Locate the cell with the specified text and output its (x, y) center coordinate. 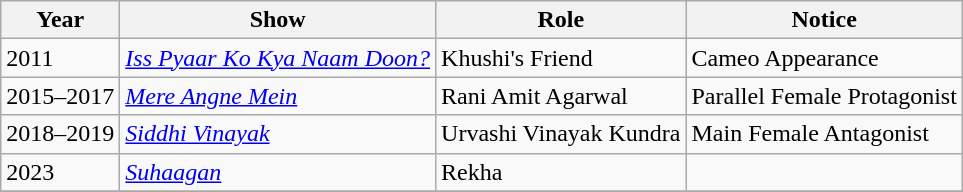
Mere Angne Mein (278, 96)
Rani Amit Agarwal (561, 96)
Show (278, 20)
Main Female Antagonist (824, 134)
Suhaagan (278, 172)
2023 (60, 172)
Parallel Female Protagonist (824, 96)
2018–2019 (60, 134)
Iss Pyaar Ko Kya Naam Doon? (278, 58)
Rekha (561, 172)
Role (561, 20)
Urvashi Vinayak Kundra (561, 134)
Siddhi Vinayak (278, 134)
Khushi's Friend (561, 58)
Cameo Appearance (824, 58)
Notice (824, 20)
Year (60, 20)
2011 (60, 58)
2015–2017 (60, 96)
